Find where the given text appears and provide that cell's center as [x, y] coordinate. 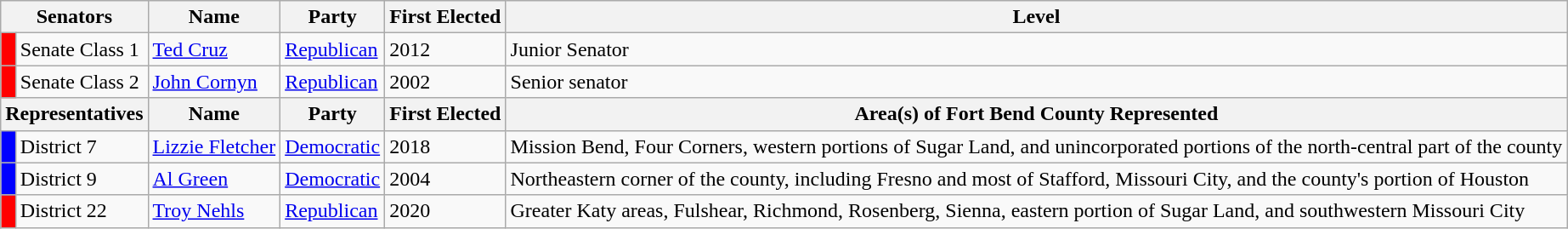
2002 [445, 82]
District 7 [82, 146]
Senators [75, 17]
2018 [445, 146]
Junior Senator [1037, 49]
John Cornyn [214, 82]
Senior senator [1037, 82]
Senate Class 2 [82, 82]
Ted Cruz [214, 49]
Mission Bend, Four Corners, western portions of Sugar Land, and unincorporated portions of the north-central part of the county [1037, 146]
2012 [445, 49]
District 9 [82, 179]
Level [1037, 17]
2004 [445, 179]
Greater Katy areas, Fulshear, Richmond, Rosenberg, Sienna, eastern portion of Sugar Land, and southwestern Missouri City [1037, 211]
2020 [445, 211]
Area(s) of Fort Bend County Represented [1037, 114]
Northeastern corner of the county, including Fresno and most of Stafford, Missouri City, and the county's portion of Houston [1037, 179]
Senate Class 1 [82, 49]
Troy Nehls [214, 211]
Lizzie Fletcher [214, 146]
Representatives [75, 114]
District 22 [82, 211]
Al Green [214, 179]
